Provide the [X, Y] coordinate of the cell's center where the given text is located.  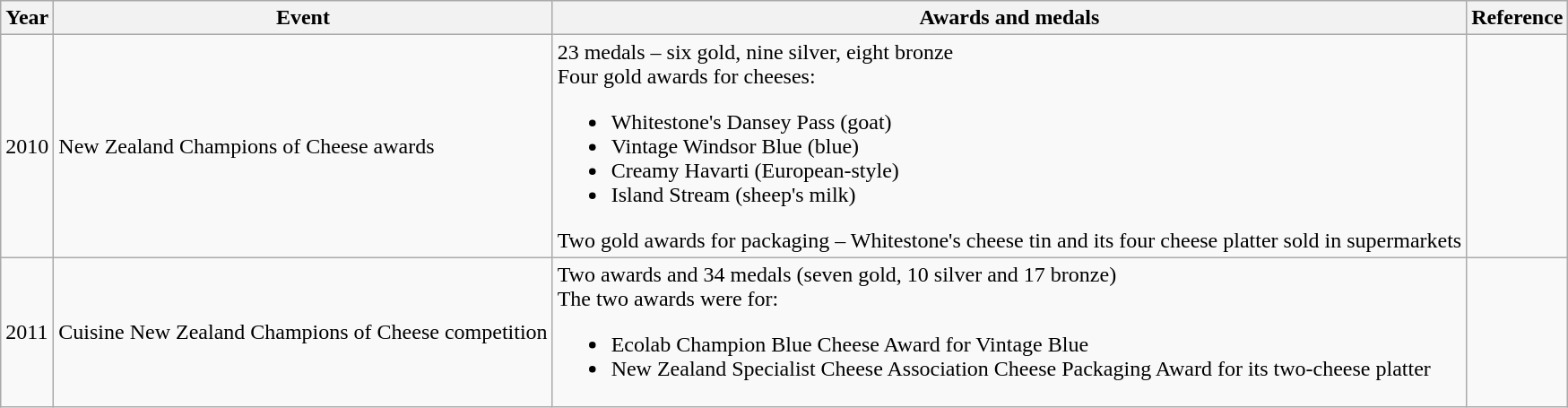
New Zealand Champions of Cheese awards [303, 146]
Awards and medals [1009, 18]
2011 [27, 332]
2010 [27, 146]
Event [303, 18]
Year [27, 18]
Reference [1517, 18]
Cuisine New Zealand Champions of Cheese competition [303, 332]
